Pinpoint the cell where the given text exists, returning its (x, y) midpoint coordinate. 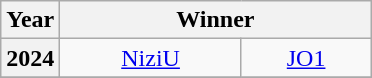
Year (30, 20)
NiziU (151, 58)
Winner (216, 20)
JO1 (306, 58)
2024 (30, 58)
